Capture the cell that displays the provided text and extract its [X, Y] central coordinate. 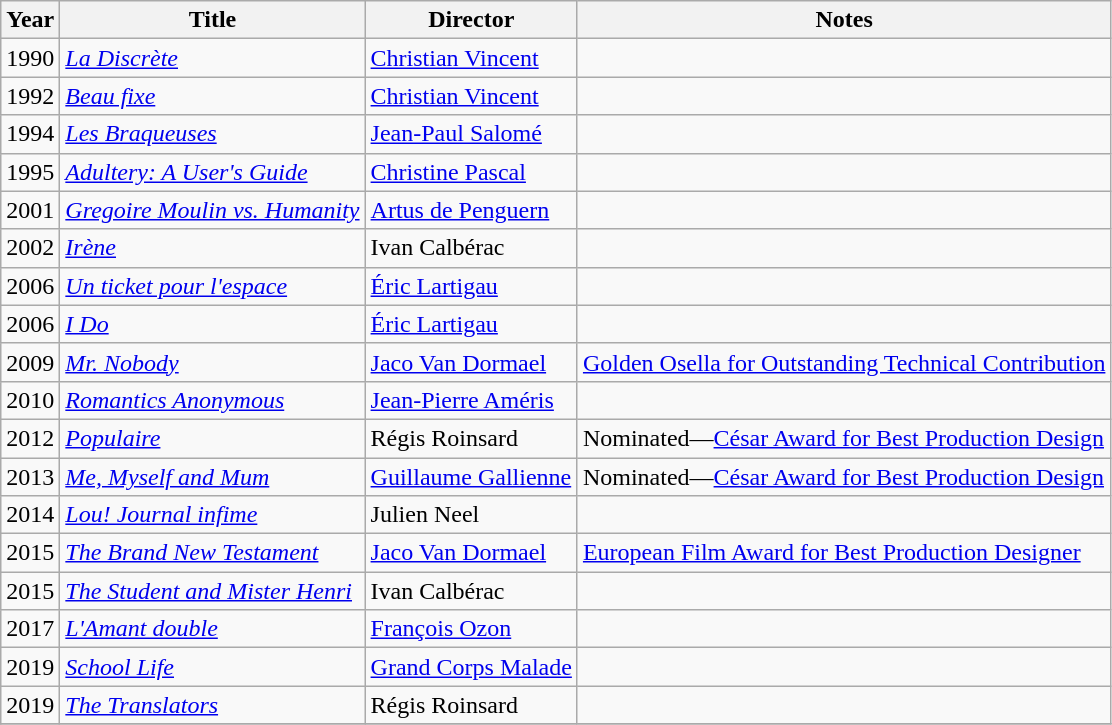
Jean-Paul Salomé [471, 134]
La Discrète [212, 58]
Romantics Anonymous [212, 400]
François Ozon [471, 629]
I Do [212, 324]
1994 [30, 134]
2009 [30, 362]
1995 [30, 172]
Un ticket pour l'espace [212, 286]
The Translators [212, 705]
Golden Osella for Outstanding Technical Contribution [844, 362]
Notes [844, 20]
Year [30, 20]
Title [212, 20]
2002 [30, 248]
2010 [30, 400]
2001 [30, 210]
Me, Myself and Mum [212, 477]
The Student and Mister Henri [212, 591]
L'Amant double [212, 629]
Adultery: A User's Guide [212, 172]
Jean-Pierre Améris [471, 400]
Grand Corps Malade [471, 667]
Artus de Penguern [471, 210]
Guillaume Gallienne [471, 477]
1990 [30, 58]
2012 [30, 438]
Christine Pascal [471, 172]
Mr. Nobody [212, 362]
2017 [30, 629]
Les Braqueuses [212, 134]
2014 [30, 515]
Julien Neel [471, 515]
Lou! Journal infime [212, 515]
European Film Award for Best Production Designer [844, 553]
Populaire [212, 438]
Beau fixe [212, 96]
School Life [212, 667]
1992 [30, 96]
The Brand New Testament [212, 553]
Gregoire Moulin vs. Humanity [212, 210]
Irène [212, 248]
Director [471, 20]
2013 [30, 477]
